Capture the cell that displays the provided text and extract its (x, y) central coordinate. 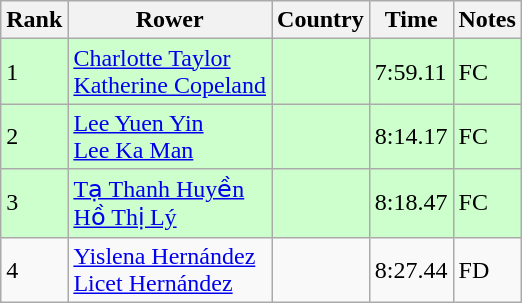
Notes (487, 20)
Rank (34, 20)
7:59.11 (411, 72)
8:14.17 (411, 136)
Tạ Thanh HuyềnHồ Thị Lý (170, 203)
Charlotte TaylorKatherine Copeland (170, 72)
1 (34, 72)
Lee Yuen YinLee Ka Man (170, 136)
Time (411, 20)
Country (321, 20)
8:18.47 (411, 203)
Rower (170, 20)
FD (487, 270)
Yislena HernándezLicet Hernández (170, 270)
2 (34, 136)
3 (34, 203)
8:27.44 (411, 270)
4 (34, 270)
